Capture the cell that displays the provided text and extract its [x, y] central coordinate. 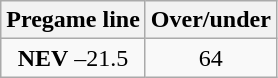
Over/under [210, 20]
NEV –21.5 [74, 58]
Pregame line [74, 20]
64 [210, 58]
